For the text-containing cell, return its midpoint in (x, y) coordinate format. 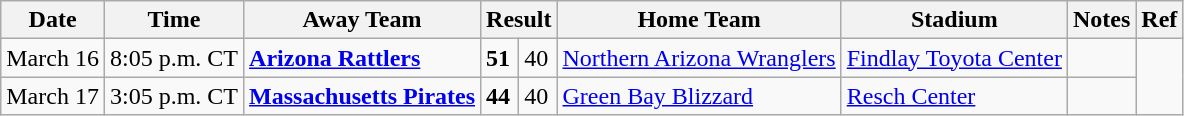
Arizona Rattlers (362, 58)
Stadium (954, 20)
Ref (1160, 20)
Result (519, 20)
Massachusetts Pirates (362, 96)
Green Bay Blizzard (699, 96)
8:05 p.m. CT (174, 58)
Resch Center (954, 96)
Notes (1101, 20)
Date (53, 20)
March 17 (53, 96)
Away Team (362, 20)
Northern Arizona Wranglers (699, 58)
Time (174, 20)
March 16 (53, 58)
Home Team (699, 20)
44 (500, 96)
Findlay Toyota Center (954, 58)
51 (500, 58)
3:05 p.m. CT (174, 96)
